For the text-containing cell, return its midpoint in [X, Y] coordinate format. 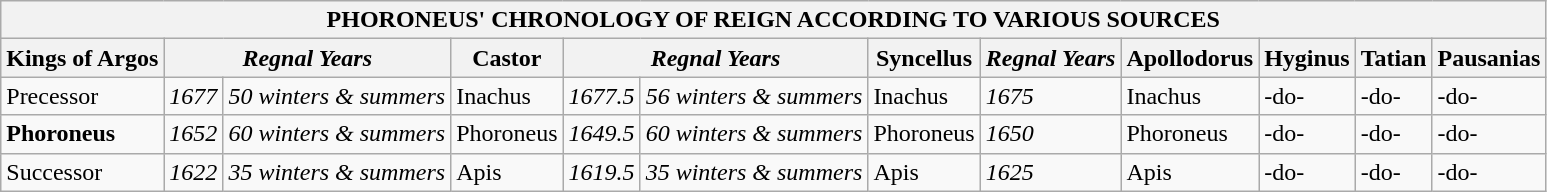
Successor [82, 172]
PHORONEUS' CHRONOLOGY OF REIGN ACCORDING TO VARIOUS SOURCES [774, 20]
1650 [1050, 134]
1675 [1050, 96]
Kings of Argos [82, 58]
1619.5 [602, 172]
Hyginus [1307, 58]
1677 [194, 96]
56 winters & summers [754, 96]
50 winters & summers [337, 96]
Syncellus [924, 58]
Castor [507, 58]
1652 [194, 134]
1677.5 [602, 96]
Pausanias [1489, 58]
1649.5 [602, 134]
1622 [194, 172]
Tatian [1394, 58]
Apollodorus [1190, 58]
1625 [1050, 172]
Precessor [82, 96]
